Pinpoint the cell where the given text exists, returning its (X, Y) midpoint coordinate. 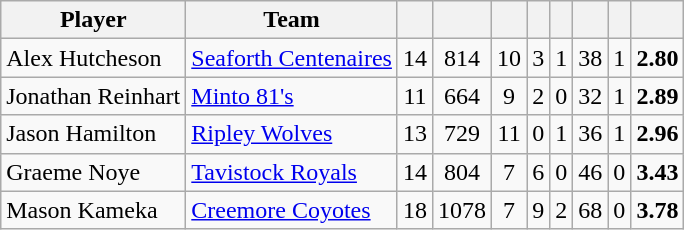
Mason Kameka (94, 210)
1078 (462, 210)
Seaforth Centenaires (292, 58)
32 (590, 96)
36 (590, 134)
729 (462, 134)
2.96 (658, 134)
804 (462, 172)
Tavistock Royals (292, 172)
Jason Hamilton (94, 134)
3.43 (658, 172)
Player (94, 20)
Alex Hutcheson (94, 58)
Jonathan Reinhart (94, 96)
2.80 (658, 58)
814 (462, 58)
18 (414, 210)
46 (590, 172)
2.89 (658, 96)
Graeme Noye (94, 172)
Creemore Coyotes (292, 210)
10 (510, 58)
Team (292, 20)
38 (590, 58)
Ripley Wolves (292, 134)
Minto 81's (292, 96)
664 (462, 96)
68 (590, 210)
13 (414, 134)
6 (538, 172)
3 (538, 58)
3.78 (658, 210)
